Extract the (x, y) coordinate from the center of the cell holding the provided text.  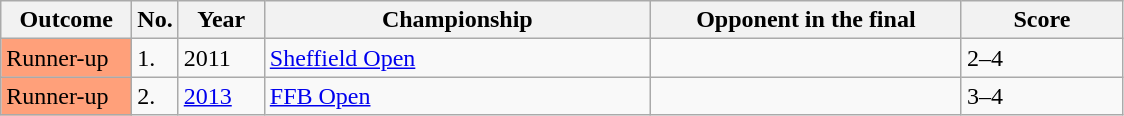
3–4 (1042, 96)
2–4 (1042, 58)
2011 (221, 58)
Outcome (66, 20)
Championship (457, 20)
FFB Open (457, 96)
Year (221, 20)
No. (155, 20)
1. (155, 58)
2. (155, 96)
Opponent in the final (806, 20)
2013 (221, 96)
Sheffield Open (457, 58)
Score (1042, 20)
